Return the [x, y] coordinate for the center point of the cell that contains the specified text.  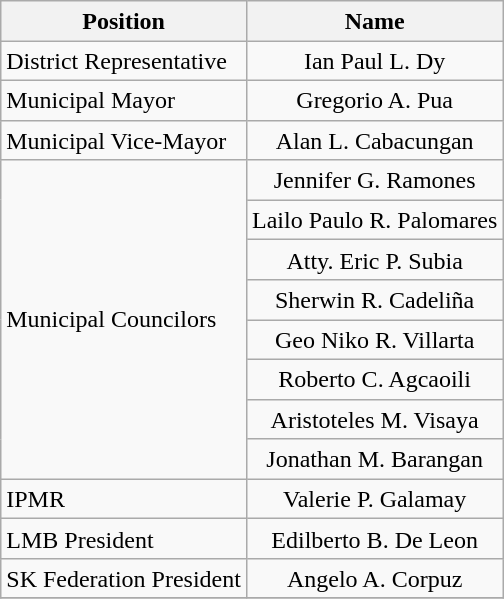
Valerie P. Galamay [374, 499]
Name [374, 21]
Roberto C. Agcaoili [374, 379]
Ian Paul L. Dy [374, 61]
Position [124, 21]
Sherwin R. Cadeliña [374, 300]
LMB President [124, 539]
Lailo Paulo R. Palomares [374, 220]
District Representative [124, 61]
Alan L. Cabacungan [374, 140]
Jonathan M. Barangan [374, 459]
SK Federation President [124, 579]
Aristoteles M. Visaya [374, 419]
Angelo A. Corpuz [374, 579]
Municipal Councilors [124, 320]
Geo Niko R. Villarta [374, 340]
Jennifer G. Ramones [374, 180]
IPMR [124, 499]
Municipal Vice-Mayor [124, 140]
Gregorio A. Pua [374, 100]
Municipal Mayor [124, 100]
Edilberto B. De Leon [374, 539]
Atty. Eric P. Subia [374, 260]
